Provide the [X, Y] coordinate of the cell's center where the given text is located.  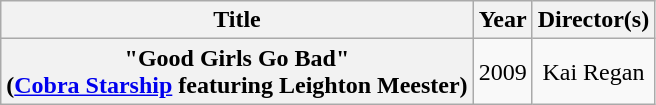
Title [237, 20]
Year [502, 20]
2009 [502, 72]
Director(s) [594, 20]
Kai Regan [594, 72]
"Good Girls Go Bad"(Cobra Starship featuring Leighton Meester) [237, 72]
